For the text-containing cell, return its midpoint in (x, y) coordinate format. 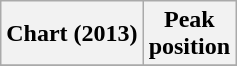
Peakposition (189, 34)
Chart (2013) (72, 34)
